Pinpoint the cell where the given text exists, returning its (x, y) midpoint coordinate. 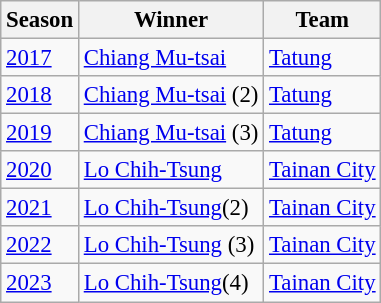
Chiang Mu-tsai (2) (170, 95)
Chiang Mu-tsai (170, 58)
2021 (40, 208)
Lo Chih-Tsung (3) (170, 245)
2020 (40, 170)
Lo Chih-Tsung (170, 170)
2018 (40, 95)
Lo Chih-Tsung(4) (170, 283)
2023 (40, 283)
Chiang Mu-tsai (3) (170, 133)
2022 (40, 245)
Winner (170, 20)
Season (40, 20)
2017 (40, 58)
2019 (40, 133)
Team (322, 20)
Lo Chih-Tsung(2) (170, 208)
